Determine the (X, Y) coordinate at the center of the cell enclosing the given text.  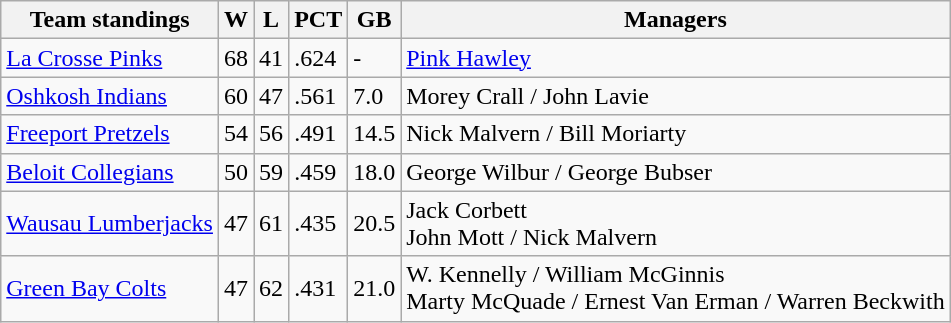
- (374, 58)
Green Bay Colts (110, 288)
W. Kennelly / William McGinnis Marty McQuade / Ernest Van Erman / Warren Beckwith (676, 288)
.624 (318, 58)
.431 (318, 288)
41 (272, 58)
L (272, 20)
54 (236, 134)
Freeport Pretzels (110, 134)
68 (236, 58)
.435 (318, 224)
50 (236, 172)
Morey Crall / John Lavie (676, 96)
14.5 (374, 134)
La Crosse Pinks (110, 58)
Pink Hawley (676, 58)
62 (272, 288)
W (236, 20)
7.0 (374, 96)
59 (272, 172)
Nick Malvern / Bill Moriarty (676, 134)
.459 (318, 172)
56 (272, 134)
20.5 (374, 224)
60 (236, 96)
.491 (318, 134)
George Wilbur / George Bubser (676, 172)
Oshkosh Indians (110, 96)
18.0 (374, 172)
Managers (676, 20)
GB (374, 20)
Beloit Collegians (110, 172)
Team standings (110, 20)
Wausau Lumberjacks (110, 224)
21.0 (374, 288)
PCT (318, 20)
Jack Corbett John Mott / Nick Malvern (676, 224)
.561 (318, 96)
61 (272, 224)
